Provide the [X, Y] coordinate of the cell's center where the given text is located.  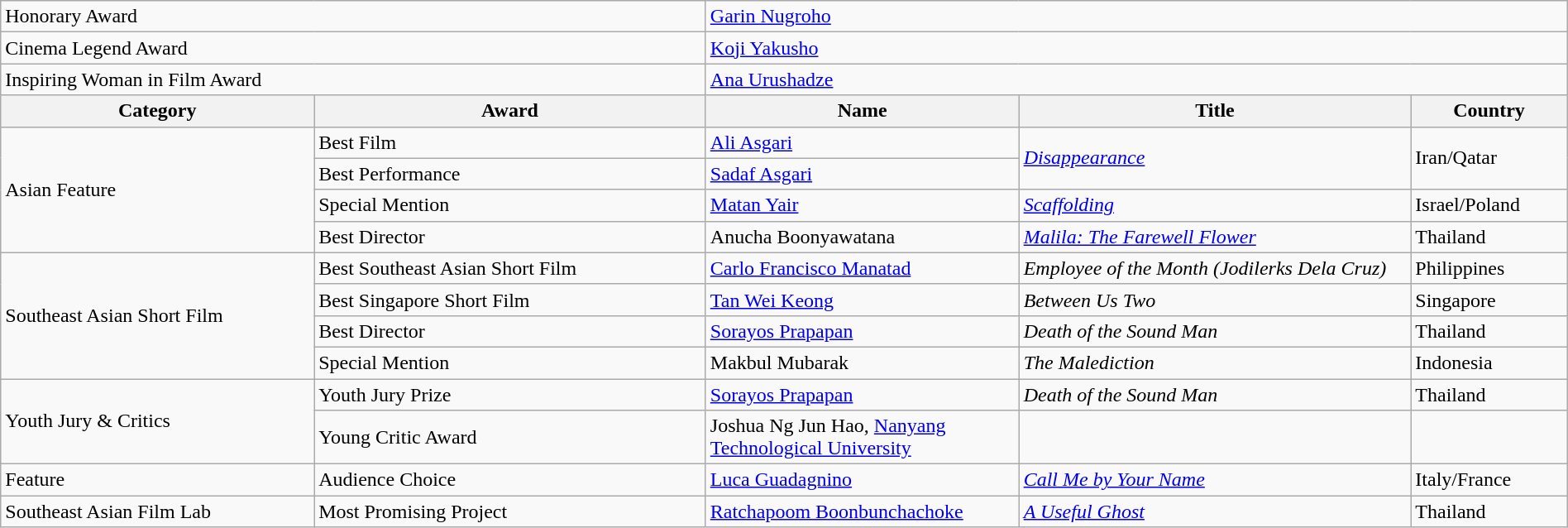
Employee of the Month (Jodilerks Dela Cruz) [1215, 268]
Name [862, 111]
Anucha Boonyawatana [862, 237]
Disappearance [1215, 158]
Best Performance [510, 174]
Best Film [510, 142]
Best Singapore Short Film [510, 300]
Malila: The Farewell Flower [1215, 237]
Italy/France [1489, 480]
Iran/Qatar [1489, 158]
Youth Jury Prize [510, 395]
Southeast Asian Short Film [157, 315]
Audience Choice [510, 480]
Singapore [1489, 300]
Cinema Legend Award [354, 48]
Southeast Asian Film Lab [157, 511]
Makbul Mubarak [862, 362]
Sadaf Asgari [862, 174]
Inspiring Woman in Film Award [354, 79]
Best Southeast Asian Short Film [510, 268]
Matan Yair [862, 205]
Award [510, 111]
Scaffolding [1215, 205]
Israel/Poland [1489, 205]
Youth Jury & Critics [157, 422]
Philippines [1489, 268]
Feature [157, 480]
Ana Urushadze [1136, 79]
Between Us Two [1215, 300]
Call Me by Your Name [1215, 480]
Ratchapoom Boonbunchachoke [862, 511]
A Useful Ghost [1215, 511]
Most Promising Project [510, 511]
Category [157, 111]
Asian Feature [157, 190]
Carlo Francisco Manatad [862, 268]
Young Critic Award [510, 437]
Garin Nugroho [1136, 17]
The Malediction [1215, 362]
Luca Guadagnino [862, 480]
Title [1215, 111]
Koji Yakusho [1136, 48]
Honorary Award [354, 17]
Ali Asgari [862, 142]
Country [1489, 111]
Tan Wei Keong [862, 300]
Indonesia [1489, 362]
Joshua Ng Jun Hao, Nanyang Technological University [862, 437]
